Pinpoint the cell where the given text exists, returning its [X, Y] midpoint coordinate. 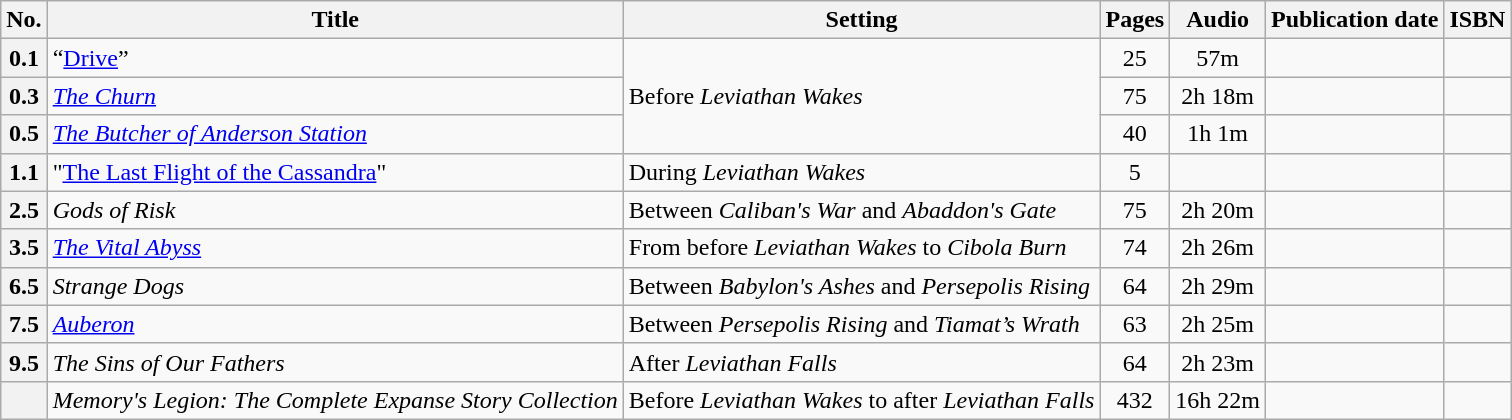
Title [335, 20]
Gods of Risk [335, 210]
Strange Dogs [335, 286]
Setting [862, 20]
During Leviathan Wakes [862, 172]
The Churn [335, 96]
Before Leviathan Wakes [862, 96]
Auberon [335, 324]
The Sins of Our Fathers [335, 362]
74 [1135, 248]
2.5 [24, 210]
40 [1135, 134]
“Drive” [335, 58]
Publication date [1354, 20]
432 [1135, 400]
Audio [1218, 20]
57m [1218, 58]
Memory's Legion: The Complete Expanse Story Collection [335, 400]
0.3 [24, 96]
No. [24, 20]
Between Persepolis Rising and Tiamat’s Wrath [862, 324]
2h 18m [1218, 96]
Pages [1135, 20]
0.1 [24, 58]
7.5 [24, 324]
"The Last Flight of the Cassandra" [335, 172]
9.5 [24, 362]
After Leviathan Falls [862, 362]
2h 23m [1218, 362]
2h 20m [1218, 210]
The Vital Abyss [335, 248]
Before Leviathan Wakes to after Leviathan Falls [862, 400]
16h 22m [1218, 400]
2h 25m [1218, 324]
The Butcher of Anderson Station [335, 134]
From before Leviathan Wakes to Cibola Burn [862, 248]
5 [1135, 172]
63 [1135, 324]
Between Babylon's Ashes and Persepolis Rising [862, 286]
ISBN [1478, 20]
Between Caliban's War and Abaddon's Gate [862, 210]
3.5 [24, 248]
6.5 [24, 286]
2h 29m [1218, 286]
1h 1m [1218, 134]
1.1 [24, 172]
25 [1135, 58]
2h 26m [1218, 248]
0.5 [24, 134]
